Detect which cell encompasses the target text, then output its [X, Y] center coordinate. 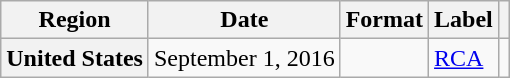
Label [464, 20]
Region [75, 20]
Date [244, 20]
RCA [464, 58]
United States [75, 58]
September 1, 2016 [244, 58]
Format [384, 20]
